Detect which cell encompasses the target text, then output its (X, Y) center coordinate. 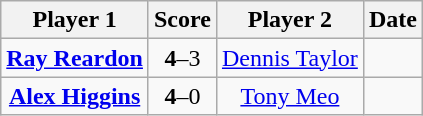
Score (182, 20)
Player 1 (75, 20)
Player 2 (290, 20)
Date (392, 20)
Ray Reardon (75, 58)
Tony Meo (290, 96)
Alex Higgins (75, 96)
4–3 (182, 58)
Dennis Taylor (290, 58)
4–0 (182, 96)
